Output the (X, Y) coordinate of the center of the cell containing the given text.  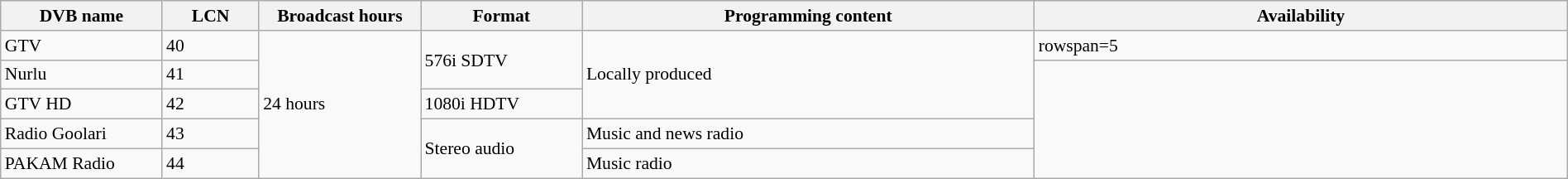
44 (210, 163)
Music and news radio (809, 134)
40 (210, 46)
Nurlu (81, 75)
Availability (1302, 16)
rowspan=5 (1302, 46)
24 hours (339, 104)
42 (210, 104)
1080i HDTV (501, 104)
43 (210, 134)
GTV (81, 46)
Format (501, 16)
Programming content (809, 16)
Locally produced (809, 75)
Radio Goolari (81, 134)
576i SDTV (501, 60)
DVB name (81, 16)
GTV HD (81, 104)
Music radio (809, 163)
LCN (210, 16)
Broadcast hours (339, 16)
PAKAM Radio (81, 163)
41 (210, 75)
Stereo audio (501, 149)
